Locate the cell with the specified text and output its (x, y) center coordinate. 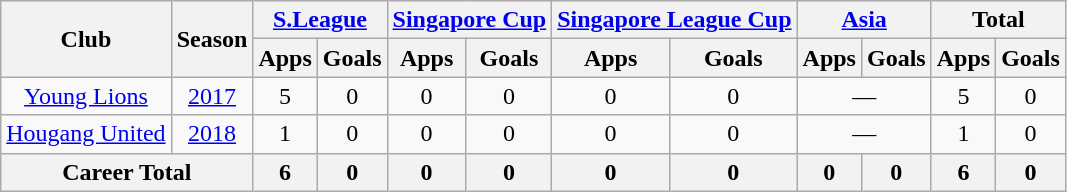
Singapore Cup (470, 20)
Club (86, 39)
Young Lions (86, 96)
2017 (212, 96)
2018 (212, 134)
Season (212, 39)
Hougang United (86, 134)
S.League (320, 20)
Career Total (127, 172)
Singapore League Cup (674, 20)
Total (998, 20)
Asia (864, 20)
